From the cell containing the given text, extract its center point as (x, y) coordinate. 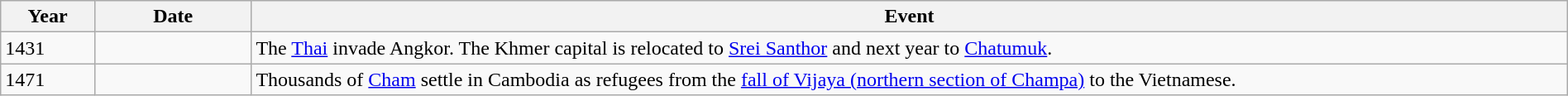
Date (172, 17)
1471 (48, 79)
1431 (48, 48)
The Thai invade Angkor. The Khmer capital is relocated to Srei Santhor and next year to Chatumuk. (910, 48)
Event (910, 17)
Thousands of Cham settle in Cambodia as refugees from the fall of Vijaya (northern section of Champa) to the Vietnamese. (910, 79)
Year (48, 17)
